Output the [X, Y] coordinate of the center of the cell containing the given text.  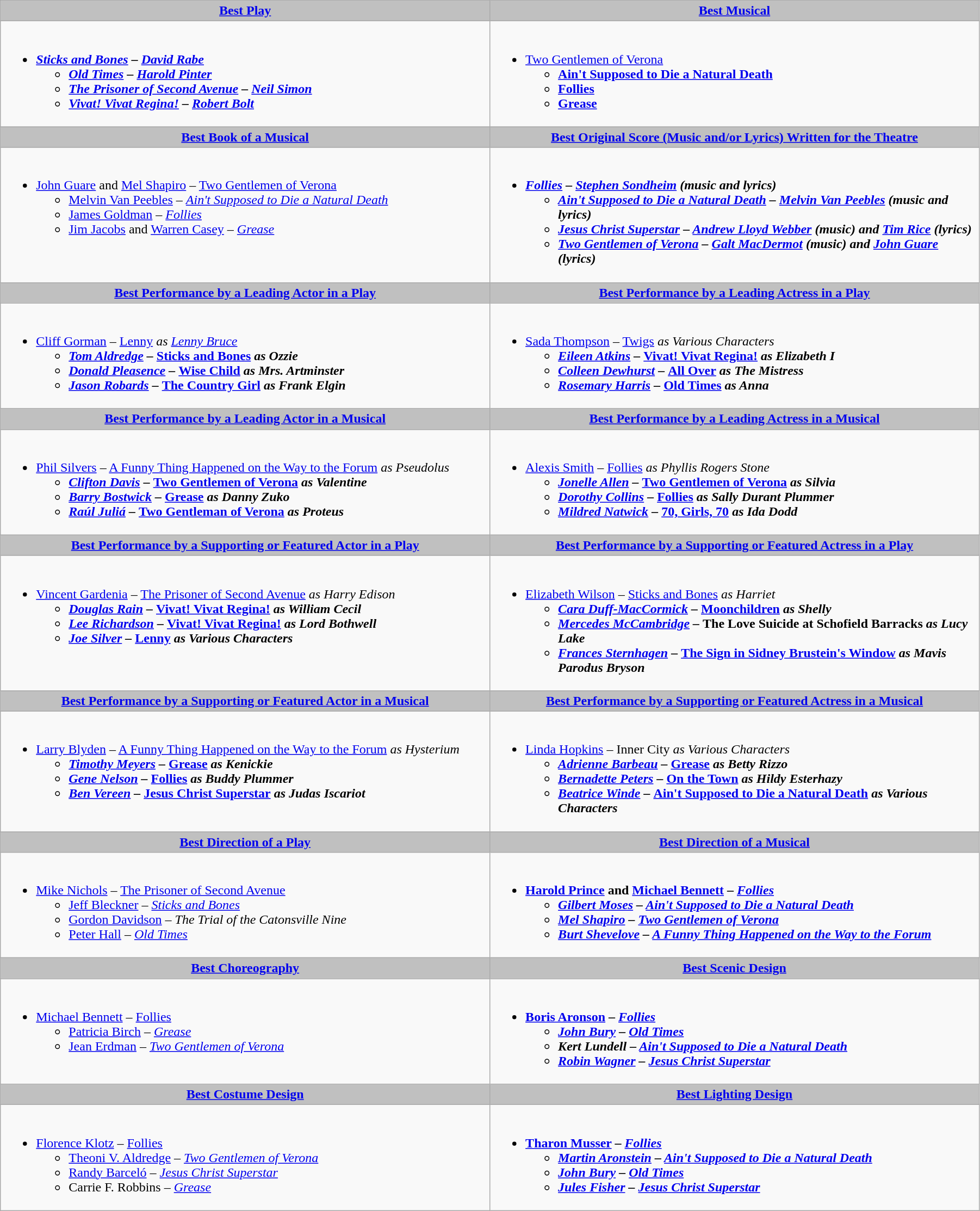
Best Play [245, 11]
Best Performance by a Supporting or Featured Actress in a Musical [735, 701]
Best Original Score (Music and/or Lyrics) Written for the Theatre [735, 137]
Best Performance by a Supporting or Featured Actor in a Play [245, 545]
Best Scenic Design [735, 968]
Best Costume Design [245, 1095]
Best Performance by a Leading Actress in a Musical [735, 419]
Best Performance by a Leading Actress in a Play [735, 293]
Best Direction of a Musical [735, 842]
Best Performance by a Leading Actor in a Musical [245, 419]
Boris Aronson – FolliesJohn Bury – Old TimesKert Lundell – Ain't Supposed to Die a Natural DeathRobin Wagner – Jesus Christ Superstar [735, 1031]
Best Direction of a Play [245, 842]
Florence Klotz – FolliesTheoni V. Aldredge – Two Gentlemen of VeronaRandy Barceló – Jesus Christ SuperstarCarrie F. Robbins – Grease [245, 1158]
Sticks and Bones – David RabeOld Times – Harold PinterThe Prisoner of Second Avenue – Neil SimonVivat! Vivat Regina! – Robert Bolt [245, 74]
Best Performance by a Supporting or Featured Actor in a Musical [245, 701]
Best Performance by a Supporting or Featured Actress in a Play [735, 545]
Best Performance by a Leading Actor in a Play [245, 293]
Best Book of a Musical [245, 137]
Best Choreography [245, 968]
Two Gentlemen of VeronaAin't Supposed to Die a Natural DeathFolliesGrease [735, 74]
Best Musical [735, 11]
Mike Nichols – The Prisoner of Second AvenueJeff Bleckner – Sticks and BonesGordon Davidson – The Trial of the Catonsville NinePeter Hall – Old Times [245, 905]
Best Lighting Design [735, 1095]
Tharon Musser – FolliesMartin Aronstein – Ain't Supposed to Die a Natural DeathJohn Bury – Old TimesJules Fisher – Jesus Christ Superstar [735, 1158]
Michael Bennett – FolliesPatricia Birch – GreaseJean Erdman – Two Gentlemen of Verona [245, 1031]
